Extract the [X, Y] coordinate from the center of the cell holding the provided text.  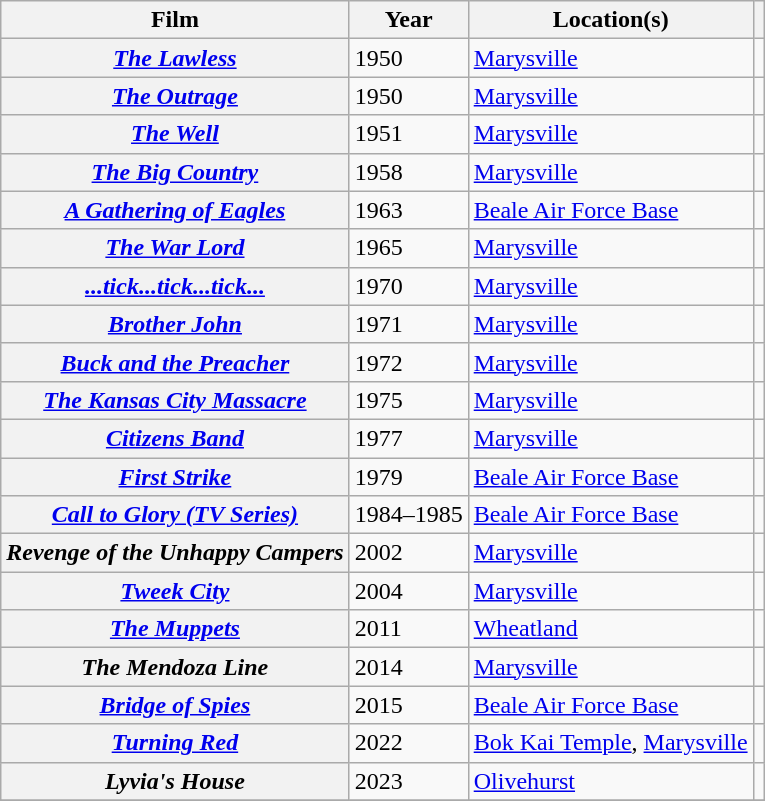
The War Lord [175, 248]
A Gathering of Eagles [175, 210]
Bridge of Spies [175, 705]
2022 [408, 743]
The Well [175, 134]
Bok Kai Temple, Marysville [610, 743]
Film [175, 20]
1977 [408, 438]
1972 [408, 362]
Location(s) [610, 20]
1958 [408, 172]
1951 [408, 134]
...tick...tick...tick... [175, 286]
1963 [408, 210]
1971 [408, 324]
Wheatland [610, 629]
1970 [408, 286]
Buck and the Preacher [175, 362]
2002 [408, 553]
2014 [408, 667]
Citizens Band [175, 438]
Call to Glory (TV Series) [175, 515]
First Strike [175, 477]
2015 [408, 705]
Revenge of the Unhappy Campers [175, 553]
Lyvia's House [175, 781]
The Mendoza Line [175, 667]
The Outrage [175, 96]
1979 [408, 477]
Turning Red [175, 743]
The Muppets [175, 629]
Brother John [175, 324]
The Kansas City Massacre [175, 400]
Olivehurst [610, 781]
Year [408, 20]
2004 [408, 591]
Tweek City [175, 591]
1965 [408, 248]
2023 [408, 781]
The Big Country [175, 172]
The Lawless [175, 58]
2011 [408, 629]
1984–1985 [408, 515]
1975 [408, 400]
